Return the (X, Y) coordinate for the center point of the cell that contains the specified text.  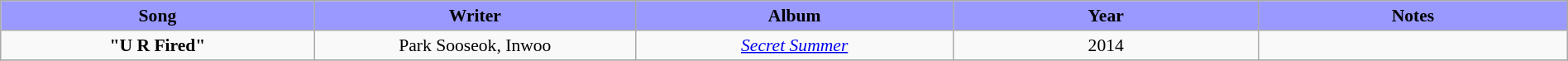
Secret Summer (795, 45)
2014 (1107, 45)
"U R Fired" (157, 45)
Writer (475, 16)
Album (795, 16)
Notes (1413, 16)
Song (157, 16)
Park Sooseok, Inwoo (475, 45)
Year (1107, 16)
